Find where the given text appears and provide that cell's center as (X, Y) coordinate. 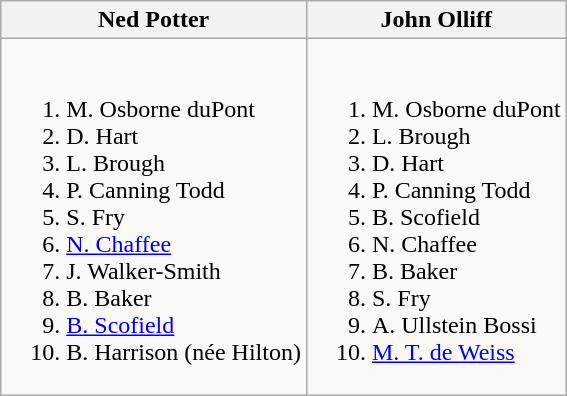
M. Osborne duPont L. Brough D. Hart P. Canning Todd B. Scofield N. Chaffee B. Baker S. Fry A. Ullstein Bossi M. T. de Weiss (436, 217)
M. Osborne duPont D. Hart L. Brough P. Canning Todd S. Fry N. Chaffee J. Walker-Smith B. Baker B. Scofield B. Harrison (née Hilton) (154, 217)
John Olliff (436, 20)
Ned Potter (154, 20)
